Provide the (X, Y) coordinate of the cell's center where the given text is located.  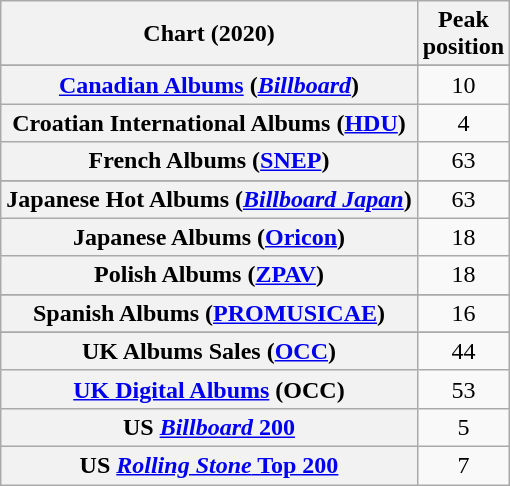
16 (463, 313)
Canadian Albums (Billboard) (209, 85)
UK Digital Albums (OCC) (209, 389)
UK Albums Sales (OCC) (209, 351)
4 (463, 123)
Peakposition (463, 34)
10 (463, 85)
Spanish Albums (PROMUSICAE) (209, 313)
Japanese Hot Albums (Billboard Japan) (209, 199)
5 (463, 427)
44 (463, 351)
Chart (2020) (209, 34)
Croatian International Albums (HDU) (209, 123)
Polish Albums (ZPAV) (209, 275)
Japanese Albums (Oricon) (209, 237)
French Albums (SNEP) (209, 161)
53 (463, 389)
US Rolling Stone Top 200 (209, 465)
7 (463, 465)
US Billboard 200 (209, 427)
